Scan for the cell matching the given text and deliver its (x, y) coordinate at center. 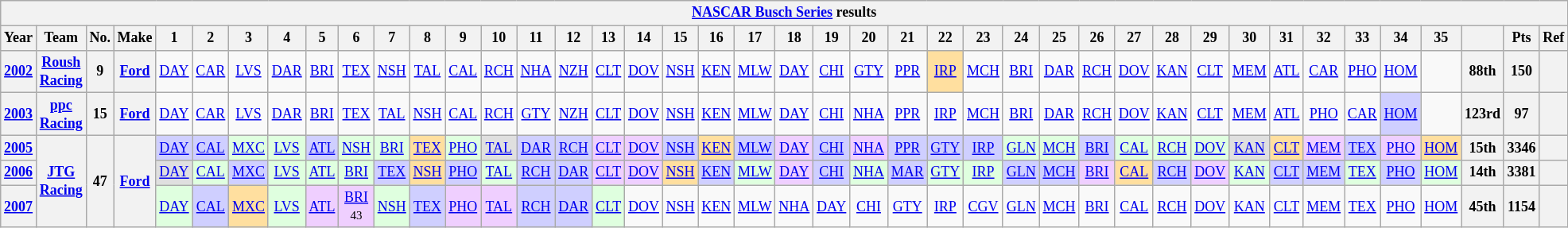
2005 (19, 148)
2002 (19, 71)
2 (211, 38)
Make (135, 38)
ppc Racing (60, 114)
27 (1134, 38)
Team (60, 38)
19 (832, 38)
1154 (1522, 207)
21 (907, 38)
NASCAR Busch Series results (784, 13)
10 (499, 38)
JTG Racing (60, 181)
3346 (1522, 148)
BRI43 (356, 207)
17 (755, 38)
34 (1401, 38)
16 (716, 38)
Roush Racing (60, 71)
11 (536, 38)
No. (100, 38)
88th (1483, 71)
6 (356, 38)
97 (1522, 114)
8 (428, 38)
26 (1097, 38)
MAR (907, 173)
13 (609, 38)
28 (1172, 38)
30 (1249, 38)
7 (391, 38)
18 (794, 38)
22 (945, 38)
23 (984, 38)
Year (19, 38)
20 (869, 38)
4 (286, 38)
Pts (1522, 38)
35 (1441, 38)
31 (1287, 38)
32 (1324, 38)
CGV (984, 207)
150 (1522, 71)
3381 (1522, 173)
25 (1059, 38)
47 (100, 181)
5 (322, 38)
12 (574, 38)
14th (1483, 173)
2006 (19, 173)
45th (1483, 207)
2007 (19, 207)
2003 (19, 114)
24 (1021, 38)
29 (1210, 38)
3 (249, 38)
14 (644, 38)
1 (174, 38)
33 (1362, 38)
15th (1483, 148)
Ref (1554, 38)
123rd (1483, 114)
